Find where the given text appears and provide that cell's center as (X, Y) coordinate. 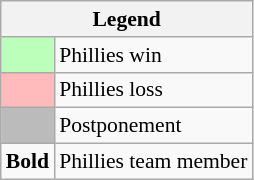
Phillies win (153, 55)
Bold (28, 162)
Postponement (153, 126)
Phillies team member (153, 162)
Phillies loss (153, 90)
Legend (127, 19)
